Search for the cell housing the specified text and yield its [X, Y] center coordinate. 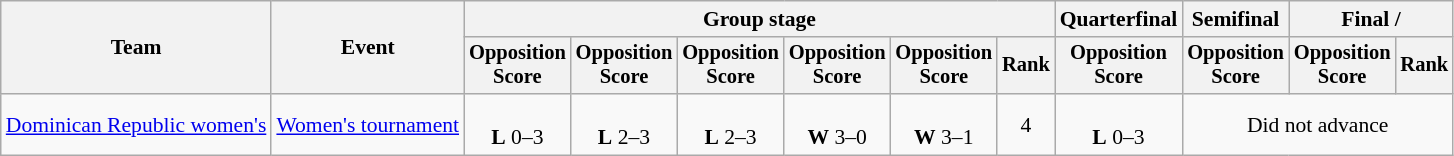
Quarterfinal [1119, 19]
W 3–0 [838, 124]
Dominican Republic women's [136, 124]
Women's tournament [368, 124]
Team [136, 48]
Did not advance [1318, 124]
W 3–1 [944, 124]
Event [368, 48]
Semifinal [1236, 19]
Final / [1371, 19]
Group stage [760, 19]
4 [1026, 124]
